Find where the given text appears and provide that cell's center as (x, y) coordinate. 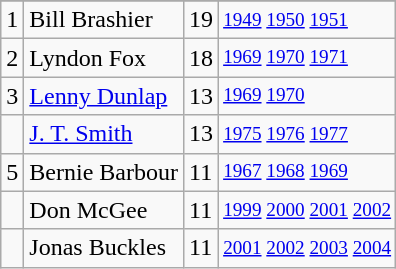
Bill Brashier (104, 20)
1999 2000 2001 2002 (308, 210)
1969 1970 (308, 96)
1 (12, 20)
5 (12, 172)
18 (200, 58)
1975 1976 1977 (308, 134)
3 (12, 96)
Lenny Dunlap (104, 96)
2 (12, 58)
Lyndon Fox (104, 58)
Don McGee (104, 210)
2001 2002 2003 2004 (308, 248)
1949 1950 1951 (308, 20)
Bernie Barbour (104, 172)
J. T. Smith (104, 134)
19 (200, 20)
1969 1970 1971 (308, 58)
Jonas Buckles (104, 248)
1967 1968 1969 (308, 172)
